For the text-containing cell, return its midpoint in (x, y) coordinate format. 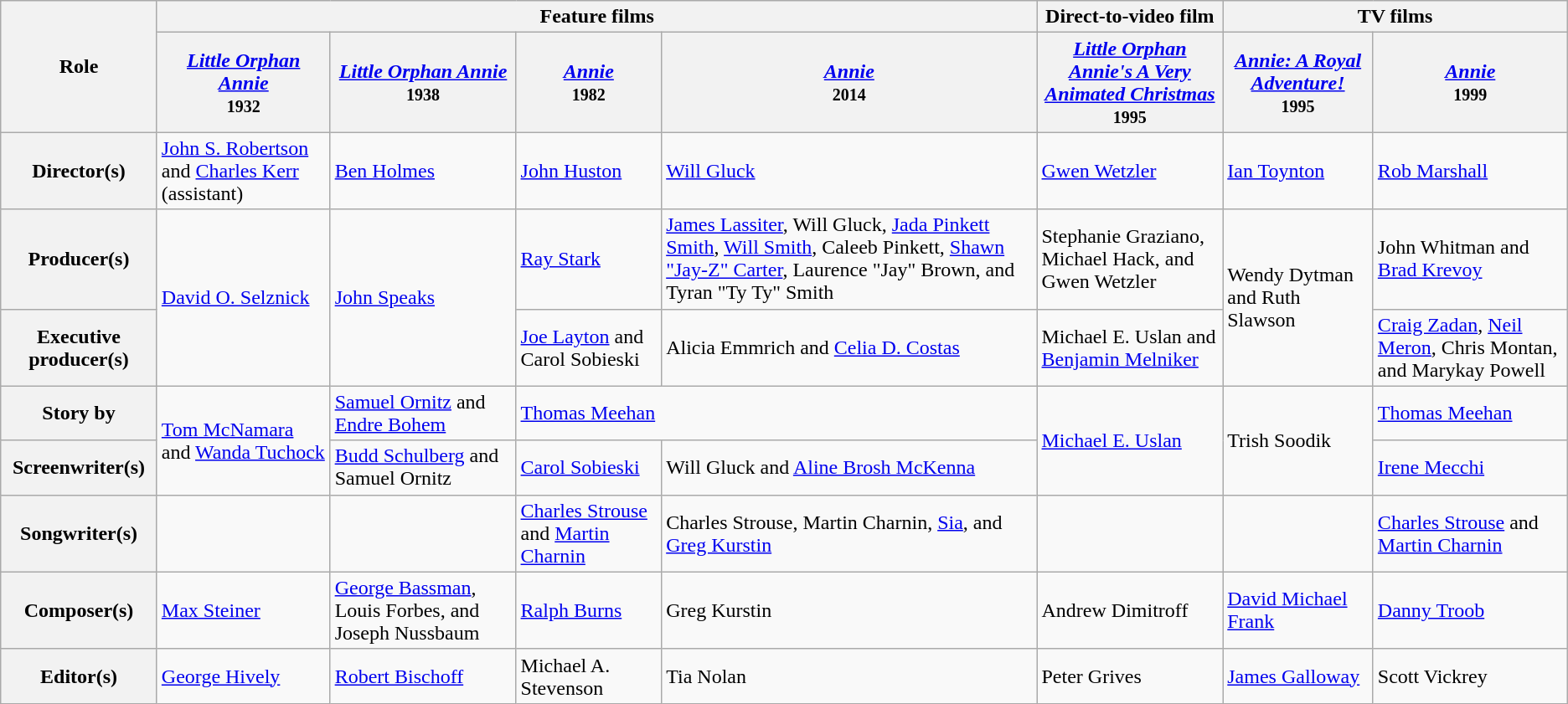
Direct-to-video film (1130, 17)
David O. Selznick (243, 298)
John Speaks (423, 298)
Story by (79, 414)
Peter Grives (1130, 676)
Editor(s) (79, 676)
TV films (1395, 17)
Danny Troob (1470, 610)
Trish Soodik (1298, 440)
Craig Zadan, Neil Meron, Chris Montan, and Marykay Powell (1470, 347)
Annie2014 (849, 82)
Ben Holmes (423, 171)
Will Gluck (849, 171)
Scott Vickrey (1470, 676)
Little Orphan Annie1938 (423, 82)
Max Steiner (243, 610)
Director(s) (79, 171)
Tom McNamara and Wanda Tuchock (243, 440)
Andrew Dimitroff (1130, 610)
Little Orphan Annie's A Very Animated Christmas1995 (1130, 82)
Composer(s) (79, 610)
Executive producer(s) (79, 347)
Annie1982 (589, 82)
Will Gluck and Aline Brosh McKenna (849, 467)
John S. Robertson and Charles Kerr (assistant) (243, 171)
James Lassiter, Will Gluck, Jada Pinkett Smith, Will Smith, Caleeb Pinkett, Shawn "Jay-Z" Carter, Laurence "Jay" Brown, and Tyran "Ty Ty" Smith (849, 260)
Tia Nolan (849, 676)
Screenwriter(s) (79, 467)
Budd Schulberg and Samuel Ornitz (423, 467)
Alicia Emmrich and Celia D. Costas (849, 347)
James Galloway (1298, 676)
David Michael Frank (1298, 610)
Robert Bischoff (423, 676)
John Huston (589, 171)
Ian Toynton (1298, 171)
Producer(s) (79, 260)
Greg Kurstin (849, 610)
Michael E. Uslan and Benjamin Melniker (1130, 347)
John Whitman and Brad Krevoy (1470, 260)
Annie: A Royal Adventure!1995 (1298, 82)
Rob Marshall (1470, 171)
Irene Mecchi (1470, 467)
Stephanie Graziano, Michael Hack, and Gwen Wetzler (1130, 260)
Carol Sobieski (589, 467)
Annie1999 (1470, 82)
Michael A. Stevenson (589, 676)
Charles Strouse, Martin Charnin, Sia, and Greg Kurstin (849, 533)
Joe Layton and Carol Sobieski (589, 347)
Gwen Wetzler (1130, 171)
Wendy Dytman and Ruth Slawson (1298, 298)
Feature films (596, 17)
George Bassman, Louis Forbes, and Joseph Nussbaum (423, 610)
Role (79, 67)
Ray Stark (589, 260)
Ralph Burns (589, 610)
Songwriter(s) (79, 533)
Samuel Ornitz and Endre Bohem (423, 414)
Little Orphan Annie1932 (243, 82)
George Hively (243, 676)
Michael E. Uslan (1130, 440)
